Output the (x, y) coordinate of the center of the cell containing the given text.  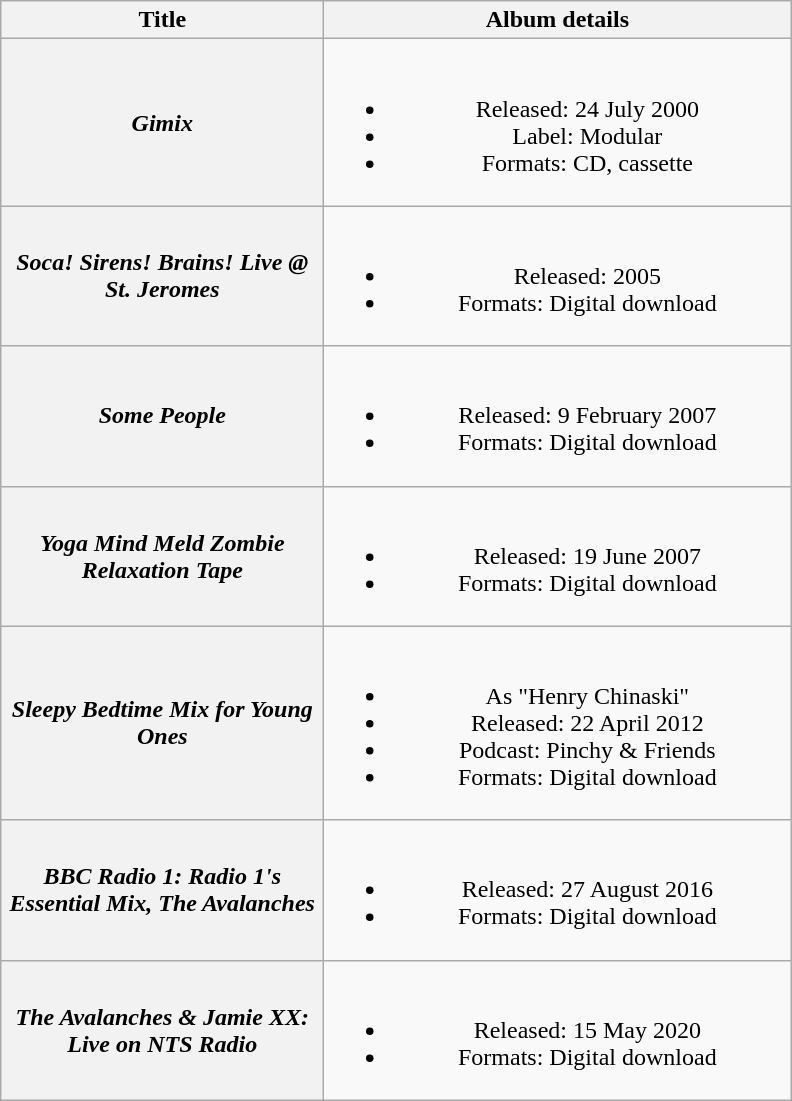
Soca! Sirens! Brains! Live @ St. Jeromes (162, 276)
Gimix (162, 122)
Album details (558, 20)
Some People (162, 416)
Released: 15 May 2020Formats: Digital download (558, 1030)
Released: 19 June 2007Formats: Digital download (558, 556)
As "Henry Chinaski"Released: 22 April 2012Podcast: Pinchy & FriendsFormats: Digital download (558, 723)
Title (162, 20)
Released: 2005Formats: Digital download (558, 276)
Released: 9 February 2007Formats: Digital download (558, 416)
BBC Radio 1: Radio 1's Essential Mix, The Avalanches (162, 890)
Sleepy Bedtime Mix for Young Ones (162, 723)
The Avalanches & Jamie XX: Live on NTS Radio (162, 1030)
Released: 24 July 2000Label: ModularFormats: CD, cassette (558, 122)
Yoga Mind Meld Zombie Relaxation Tape (162, 556)
Released: 27 August 2016Formats: Digital download (558, 890)
